Find where the given text appears and provide that cell's center as [X, Y] coordinate. 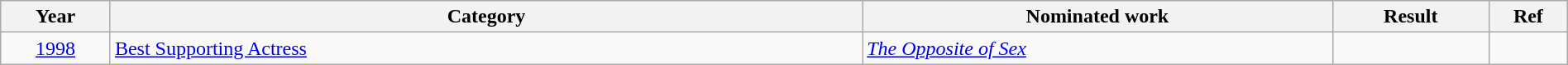
Category [486, 17]
Year [56, 17]
1998 [56, 48]
Ref [1528, 17]
Nominated work [1097, 17]
The Opposite of Sex [1097, 48]
Result [1411, 17]
Best Supporting Actress [486, 48]
